Locate the cell with the specified text and output its [X, Y] center coordinate. 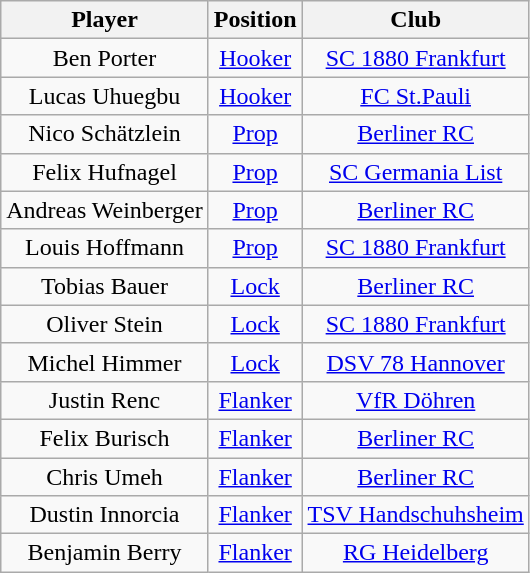
Player [105, 20]
Club [416, 20]
Nico Schätzlein [105, 134]
Tobias Bauer [105, 286]
Ben Porter [105, 58]
FC St.Pauli [416, 96]
Chris Umeh [105, 477]
Justin Renc [105, 400]
Oliver Stein [105, 324]
Felix Burisch [105, 438]
DSV 78 Hannover [416, 362]
SC Germania List [416, 172]
Felix Hufnagel [105, 172]
Louis Hoffmann [105, 248]
Lucas Uhuegbu [105, 96]
Position [255, 20]
Dustin Innorcia [105, 515]
RG Heidelberg [416, 553]
VfR Döhren [416, 400]
Michel Himmer [105, 362]
Benjamin Berry [105, 553]
Andreas Weinberger [105, 210]
TSV Handschuhsheim [416, 515]
